Identify which cell holds the provided text, then report its (X, Y) central coordinate. 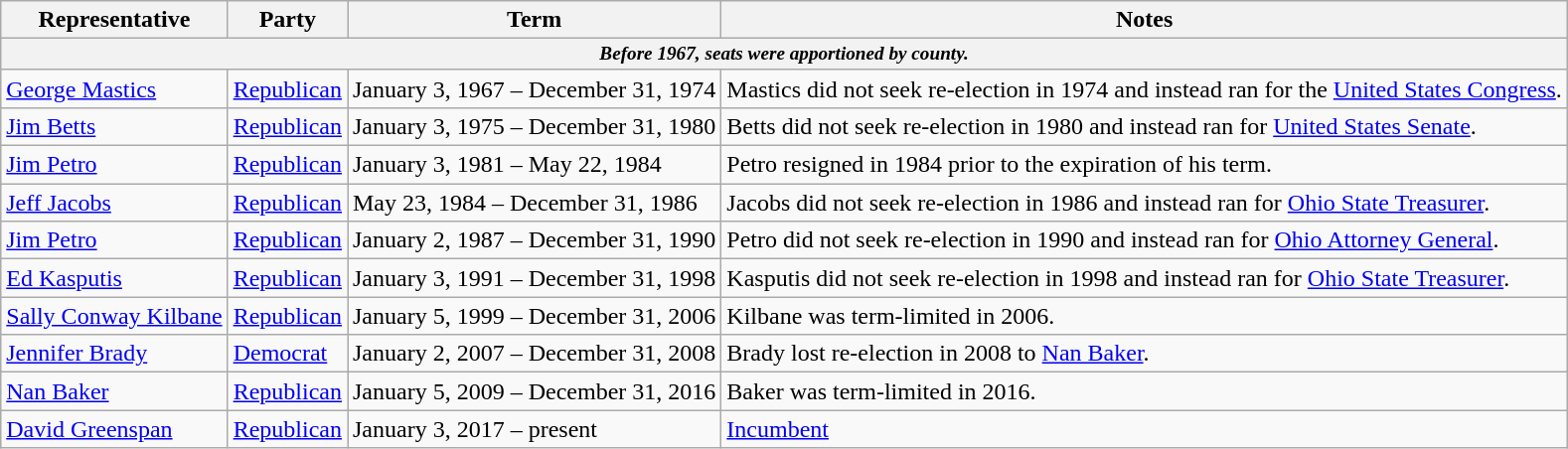
Ed Kasputis (114, 278)
January 3, 1975 – December 31, 1980 (535, 127)
Kilbane was term-limited in 2006. (1145, 316)
Notes (1145, 20)
Jennifer Brady (114, 354)
Baker was term-limited in 2016. (1145, 391)
January 2, 2007 – December 31, 2008 (535, 354)
May 23, 1984 – December 31, 1986 (535, 203)
Mastics did not seek re-election in 1974 and instead ran for the United States Congress. (1145, 88)
Sally Conway Kilbane (114, 316)
Petro resigned in 1984 prior to the expiration of his term. (1145, 165)
Brady lost re-election in 2008 to Nan Baker. (1145, 354)
Jacobs did not seek re-election in 1986 and instead ran for Ohio State Treasurer. (1145, 203)
Betts did not seek re-election in 1980 and instead ran for United States Senate. (1145, 127)
January 3, 2017 – present (535, 429)
January 5, 1999 – December 31, 2006 (535, 316)
David Greenspan (114, 429)
Representative (114, 20)
Incumbent (1145, 429)
January 2, 1987 – December 31, 1990 (535, 240)
Before 1967, seats were apportioned by county. (785, 55)
January 3, 1991 – December 31, 1998 (535, 278)
George Mastics (114, 88)
Party (287, 20)
Kasputis did not seek re-election in 1998 and instead ran for Ohio State Treasurer. (1145, 278)
Nan Baker (114, 391)
Petro did not seek re-election in 1990 and instead ran for Ohio Attorney General. (1145, 240)
Term (535, 20)
January 3, 1967 – December 31, 1974 (535, 88)
Jim Betts (114, 127)
January 3, 1981 – May 22, 1984 (535, 165)
Jeff Jacobs (114, 203)
Democrat (287, 354)
January 5, 2009 – December 31, 2016 (535, 391)
